Extract the [X, Y] coordinate from the center of the cell holding the provided text.  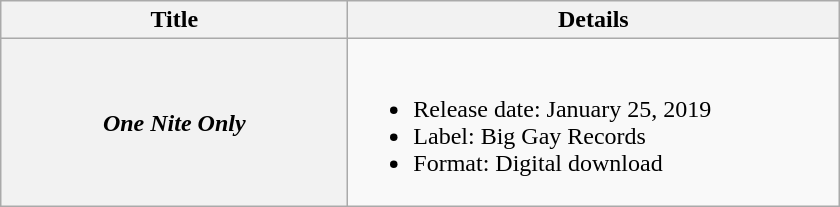
One Nite Only [174, 122]
Details [594, 20]
Release date: January 25, 2019Label: Big Gay RecordsFormat: Digital download [594, 122]
Title [174, 20]
